Provide the [X, Y] coordinate of the cell's center where the given text is located.  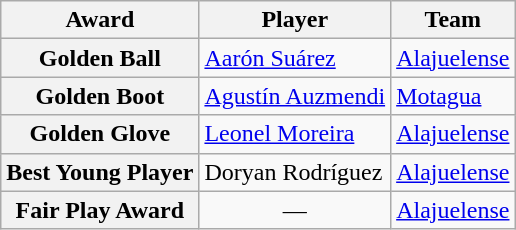
Award [100, 20]
Aarón Suárez [295, 58]
— [295, 210]
Golden Ball [100, 58]
Fair Play Award [100, 210]
Best Young Player [100, 172]
Motagua [453, 96]
Golden Glove [100, 134]
Golden Boot [100, 96]
Agustín Auzmendi [295, 96]
Player [295, 20]
Doryan Rodríguez [295, 172]
Team [453, 20]
Leonel Moreira [295, 134]
